Identify which cell holds the provided text, then report its (x, y) central coordinate. 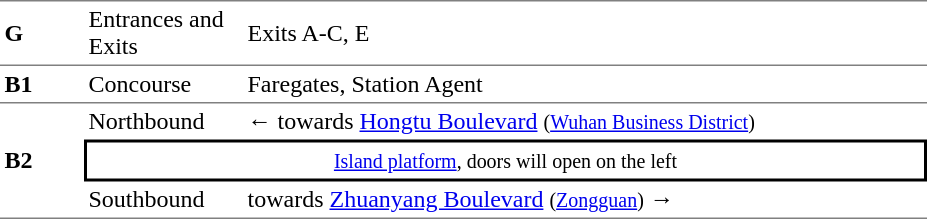
Exits A-C, E (585, 33)
Faregates, Station Agent (585, 85)
Entrances and Exits (164, 33)
← towards Hongtu Boulevard (Wuhan Business District) (585, 122)
Concourse (164, 85)
Island platform, doors will open on the left (506, 161)
B1 (42, 85)
G (42, 33)
Northbound (164, 122)
